From the cell containing the given text, extract its center point as [x, y] coordinate. 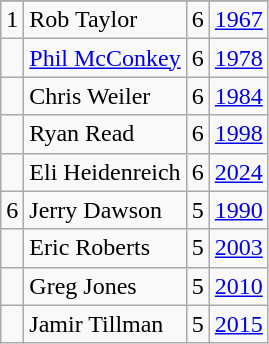
Ryan Read [105, 134]
1978 [238, 58]
2015 [238, 324]
1990 [238, 210]
2024 [238, 172]
2010 [238, 286]
Chris Weiler [105, 96]
Jamir Tillman [105, 324]
Rob Taylor [105, 20]
1967 [238, 20]
Eli Heidenreich [105, 172]
2003 [238, 248]
1998 [238, 134]
Greg Jones [105, 286]
Eric Roberts [105, 248]
1 [12, 20]
Jerry Dawson [105, 210]
1984 [238, 96]
Phil McConkey [105, 58]
